Scan for the cell matching the given text and deliver its (X, Y) coordinate at center. 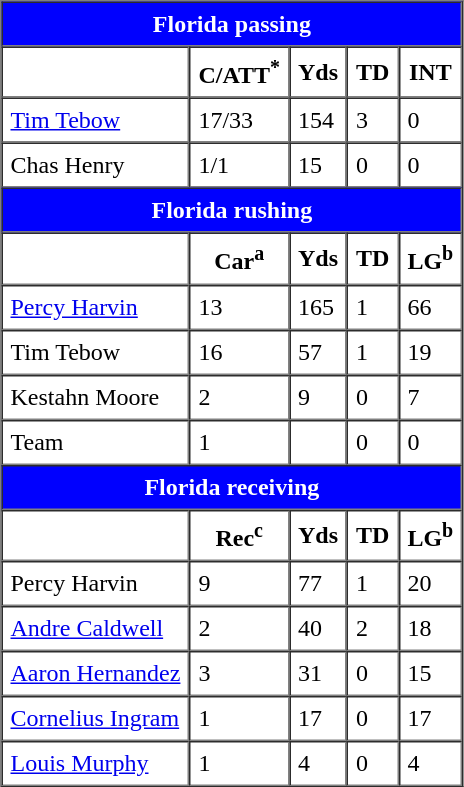
Louis Murphy (96, 764)
31 (318, 674)
INT (430, 72)
Kestahn Moore (96, 396)
7 (430, 396)
Chas Henry (96, 166)
20 (430, 584)
154 (318, 120)
Cara (239, 258)
19 (430, 352)
Florida receiving (232, 486)
Andre Caldwell (96, 628)
57 (318, 352)
18 (430, 628)
Cornelius Ingram (96, 718)
16 (239, 352)
Aaron Hernandez (96, 674)
Recc (239, 534)
66 (430, 306)
13 (239, 306)
77 (318, 584)
Team (96, 442)
165 (318, 306)
1/1 (239, 166)
17/33 (239, 120)
C/ATT* (239, 72)
40 (318, 628)
Florida rushing (232, 210)
Florida passing (232, 24)
